Scan for the cell matching the given text and deliver its [x, y] coordinate at center. 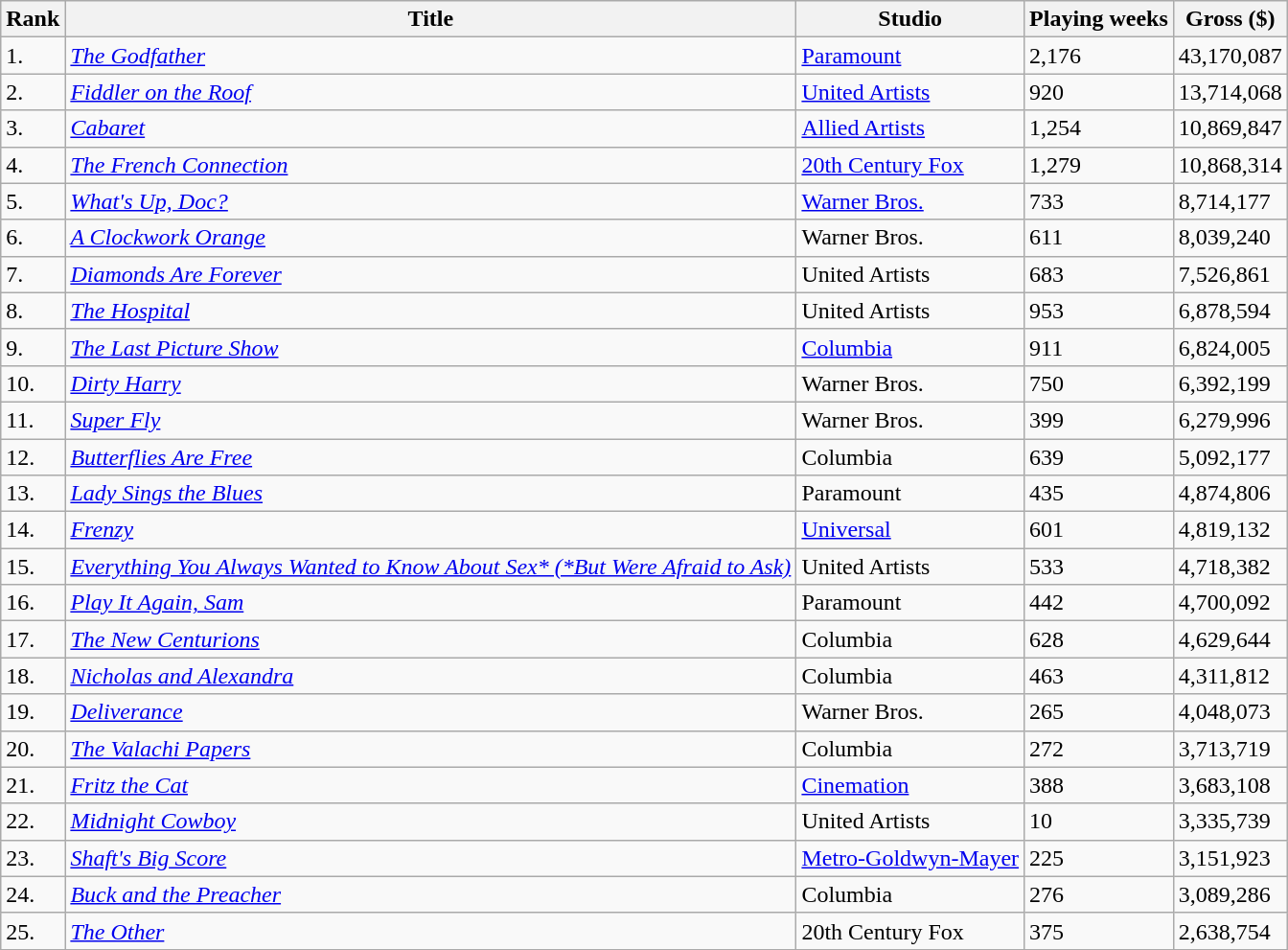
6,279,996 [1230, 420]
16. [33, 603]
611 [1099, 238]
6,392,199 [1230, 383]
10,869,847 [1230, 128]
435 [1099, 494]
Universal [910, 530]
920 [1099, 92]
3,151,923 [1230, 858]
750 [1099, 383]
The Last Picture Show [431, 347]
4,629,644 [1230, 639]
4,819,132 [1230, 530]
2. [33, 92]
The Other [431, 931]
4,874,806 [1230, 494]
19. [33, 712]
Fritz the Cat [431, 785]
463 [1099, 676]
What's Up, Doc? [431, 201]
22. [33, 822]
The French Connection [431, 165]
Playing weeks [1099, 19]
Butterflies Are Free [431, 457]
9. [33, 347]
The Hospital [431, 311]
225 [1099, 858]
276 [1099, 894]
10,868,314 [1230, 165]
3,683,108 [1230, 785]
Gross ($) [1230, 19]
25. [33, 931]
24. [33, 894]
8,039,240 [1230, 238]
4,048,073 [1230, 712]
628 [1099, 639]
14. [33, 530]
Shaft's Big Score [431, 858]
Frenzy [431, 530]
Diamonds Are Forever [431, 274]
6,878,594 [1230, 311]
15. [33, 567]
1. [33, 56]
3,335,739 [1230, 822]
21. [33, 785]
8. [33, 311]
10 [1099, 822]
12. [33, 457]
3,089,286 [1230, 894]
Metro-Goldwyn-Mayer [910, 858]
601 [1099, 530]
1,279 [1099, 165]
Fiddler on the Roof [431, 92]
Deliverance [431, 712]
20. [33, 749]
3. [33, 128]
4,311,812 [1230, 676]
Everything You Always Wanted to Know About Sex* (*But Were Afraid to Ask) [431, 567]
Studio [910, 19]
18. [33, 676]
The Valachi Papers [431, 749]
4. [33, 165]
Cabaret [431, 128]
A Clockwork Orange [431, 238]
Play It Again, Sam [431, 603]
The Godfather [431, 56]
375 [1099, 931]
3,713,719 [1230, 749]
The New Centurions [431, 639]
683 [1099, 274]
Nicholas and Alexandra [431, 676]
Super Fly [431, 420]
639 [1099, 457]
7. [33, 274]
7,526,861 [1230, 274]
6,824,005 [1230, 347]
533 [1099, 567]
10. [33, 383]
953 [1099, 311]
Allied Artists [910, 128]
8,714,177 [1230, 201]
43,170,087 [1230, 56]
13,714,068 [1230, 92]
Midnight Cowboy [431, 822]
2,638,754 [1230, 931]
911 [1099, 347]
2,176 [1099, 56]
6. [33, 238]
733 [1099, 201]
388 [1099, 785]
1,254 [1099, 128]
Cinemation [910, 785]
11. [33, 420]
23. [33, 858]
5,092,177 [1230, 457]
13. [33, 494]
Dirty Harry [431, 383]
272 [1099, 749]
4,700,092 [1230, 603]
17. [33, 639]
442 [1099, 603]
4,718,382 [1230, 567]
Buck and the Preacher [431, 894]
399 [1099, 420]
Rank [33, 19]
265 [1099, 712]
Lady Sings the Blues [431, 494]
5. [33, 201]
Title [431, 19]
